Find where the given text appears and provide that cell's center as [x, y] coordinate. 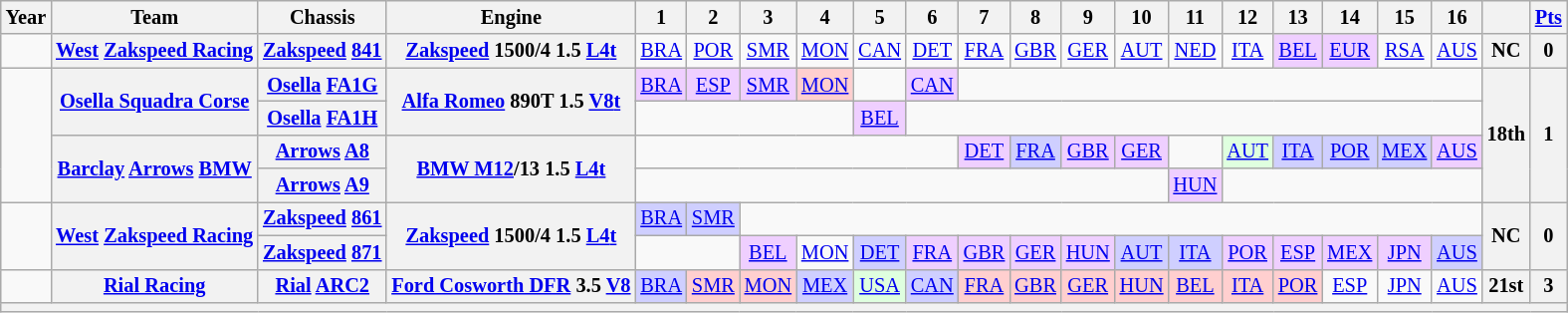
21st [1506, 286]
Rial ARC2 [323, 286]
USA [880, 286]
Osella FA1H [323, 118]
Zakspeed 841 [323, 51]
BMW M12/13 1.5 L4t [511, 167]
Rial Racing [154, 286]
Arrows A9 [323, 185]
11 [1195, 17]
18th [1506, 136]
Ford Cosworth DFR 3.5 V8 [511, 286]
8 [1035, 17]
RSA [1404, 51]
14 [1350, 17]
5 [880, 17]
Pts [1549, 17]
7 [985, 17]
Chassis [323, 17]
EUR [1350, 51]
Alfa Romeo 890T 1.5 V8t [511, 102]
Osella FA1G [323, 85]
13 [1298, 17]
Zakspeed 861 [323, 218]
4 [824, 17]
Year [26, 17]
Barclay Arrows BMW [154, 167]
16 [1456, 17]
NED [1195, 51]
Arrows A8 [323, 152]
2 [713, 17]
12 [1247, 17]
Team [154, 17]
6 [932, 17]
10 [1142, 17]
15 [1404, 17]
9 [1088, 17]
Osella Squadra Corse [154, 102]
Engine [511, 17]
Zakspeed 871 [323, 252]
